Identify which cell holds the provided text, then report its (X, Y) central coordinate. 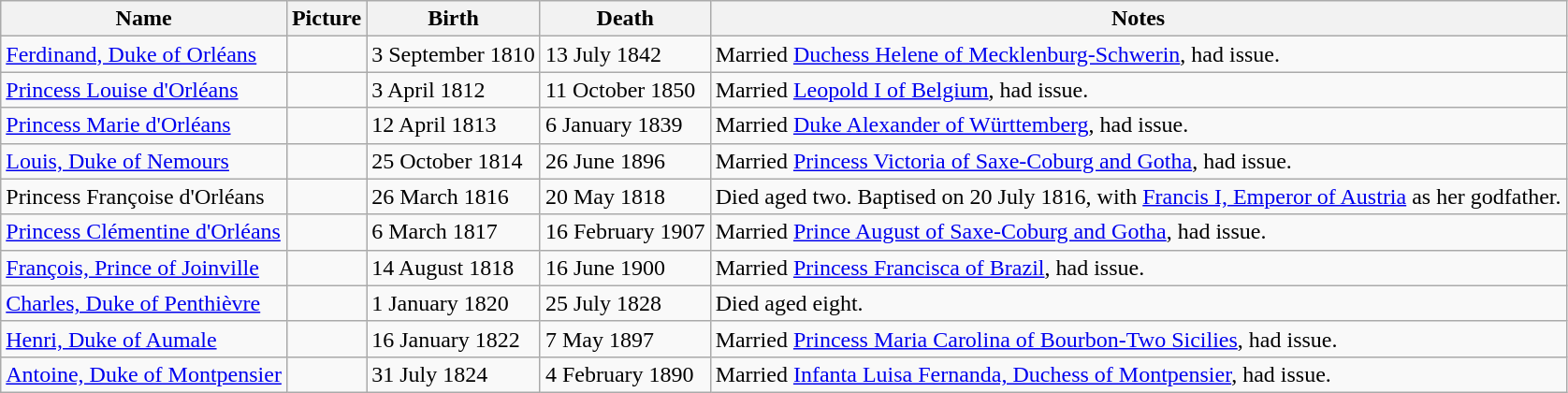
6 March 1817 (454, 232)
Married Princess Francisca of Brazil, had issue. (1138, 268)
Ferdinand, Duke of Orléans (144, 54)
16 February 1907 (625, 232)
Charles, Duke of Penthièvre (144, 303)
14 August 1818 (454, 268)
3 April 1812 (454, 90)
26 June 1896 (625, 161)
13 July 1842 (625, 54)
26 March 1816 (454, 196)
Married Prince August of Saxe-Coburg and Gotha, had issue. (1138, 232)
Princess Françoise d'Orléans (144, 196)
7 May 1897 (625, 339)
Princess Clémentine d'Orléans (144, 232)
Princess Louise d'Orléans (144, 90)
6 January 1839 (625, 125)
Antoine, Duke of Montpensier (144, 374)
20 May 1818 (625, 196)
Married Duchess Helene of Mecklenburg-Schwerin, had issue. (1138, 54)
Married Duke Alexander of Württemberg, had issue. (1138, 125)
Married Leopold I of Belgium, had issue. (1138, 90)
Married Princess Victoria of Saxe-Coburg and Gotha, had issue. (1138, 161)
Louis, Duke of Nemours (144, 161)
Picture (326, 19)
25 July 1828 (625, 303)
Married Princess Maria Carolina of Bourbon-Two Sicilies, had issue. (1138, 339)
François, Prince of Joinville (144, 268)
4 February 1890 (625, 374)
Died aged two. Baptised on 20 July 1816, with Francis I, Emperor of Austria as her godfather. (1138, 196)
25 October 1814 (454, 161)
11 October 1850 (625, 90)
Death (625, 19)
Married Infanta Luisa Fernanda, Duchess of Montpensier, had issue. (1138, 374)
3 September 1810 (454, 54)
Died aged eight. (1138, 303)
Birth (454, 19)
Henri, Duke of Aumale (144, 339)
Notes (1138, 19)
31 July 1824 (454, 374)
16 January 1822 (454, 339)
1 January 1820 (454, 303)
12 April 1813 (454, 125)
Princess Marie d'Orléans (144, 125)
16 June 1900 (625, 268)
Name (144, 19)
